Extract the (x, y) coordinate from the center of the cell holding the provided text.  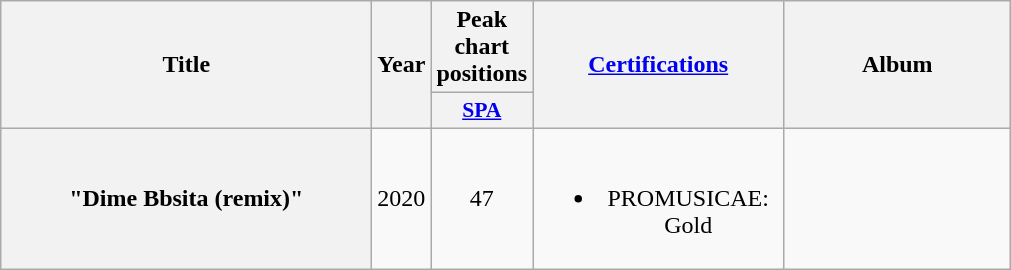
SPA (482, 111)
47 (482, 198)
Peak chart positions (482, 47)
PROMUSICAE: Gold (658, 198)
Year (402, 65)
Certifications (658, 65)
"Dime Bbsita (remix)" (186, 198)
Title (186, 65)
Album (898, 65)
2020 (402, 198)
